Scan for the cell matching the given text and deliver its [x, y] coordinate at center. 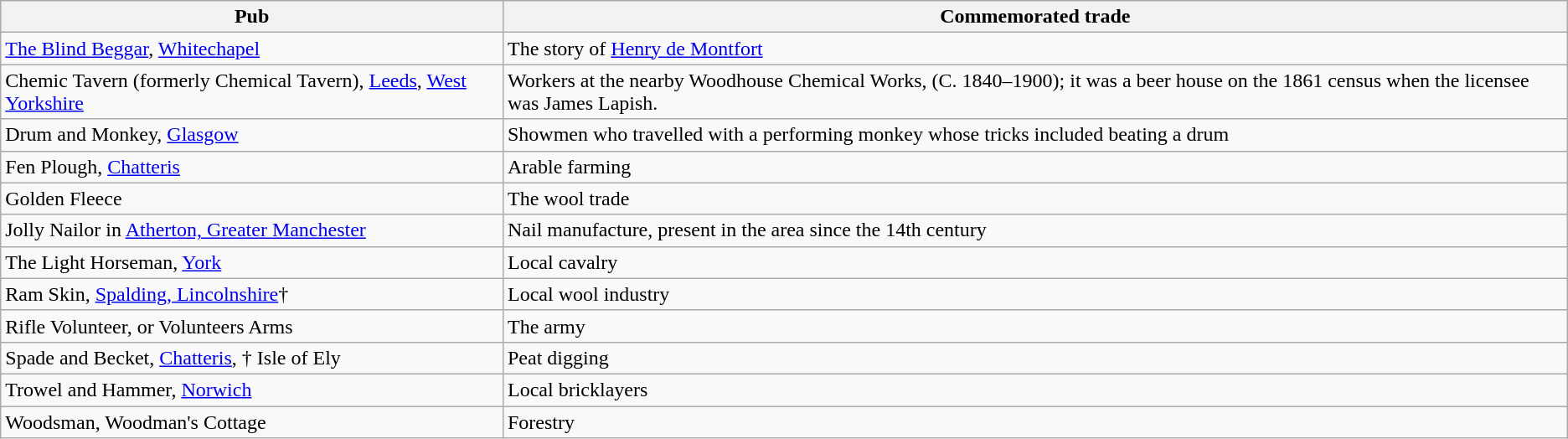
Drum and Monkey, Glasgow [252, 135]
Nail manufacture, present in the area since the 14th century [1035, 230]
Local wool industry [1035, 294]
Trowel and Hammer, Norwich [252, 390]
Pub [252, 17]
Spade and Becket, Chatteris, † Isle of Ely [252, 358]
Fen Plough, Chatteris [252, 167]
Golden Fleece [252, 199]
Jolly Nailor in Atherton, Greater Manchester [252, 230]
Forestry [1035, 421]
The Light Horseman, York [252, 262]
Peat digging [1035, 358]
Commemorated trade [1035, 17]
Ram Skin, Spalding, Lincolnshire† [252, 294]
Woodsman, Woodman's Cottage [252, 421]
Local bricklayers [1035, 390]
Showmen who travelled with a performing monkey whose tricks included beating a drum [1035, 135]
The Blind Beggar, Whitechapel [252, 49]
Arable farming [1035, 167]
The wool trade [1035, 199]
Chemic Tavern (formerly Chemical Tavern), Leeds, West Yorkshire [252, 92]
Local cavalry [1035, 262]
The army [1035, 326]
Rifle Volunteer, or Volunteers Arms [252, 326]
Workers at the nearby Woodhouse Chemical Works, (C. 1840–1900); it was a beer house on the 1861 census when the licensee was James Lapish. [1035, 92]
The story of Henry de Montfort [1035, 49]
